Detect which cell encompasses the target text, then output its (X, Y) center coordinate. 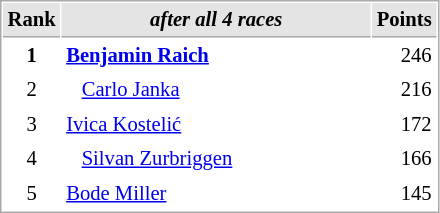
145 (404, 194)
after all 4 races (216, 20)
Ivica Kostelić (216, 124)
Points (404, 20)
3 (32, 124)
1 (32, 56)
Rank (32, 20)
Silvan Zurbriggen (216, 158)
4 (32, 158)
Carlo Janka (216, 90)
Bode Miller (216, 194)
5 (32, 194)
216 (404, 90)
246 (404, 56)
2 (32, 90)
166 (404, 158)
Benjamin Raich (216, 56)
172 (404, 124)
